Output the [x, y] coordinate of the center of the cell containing the given text.  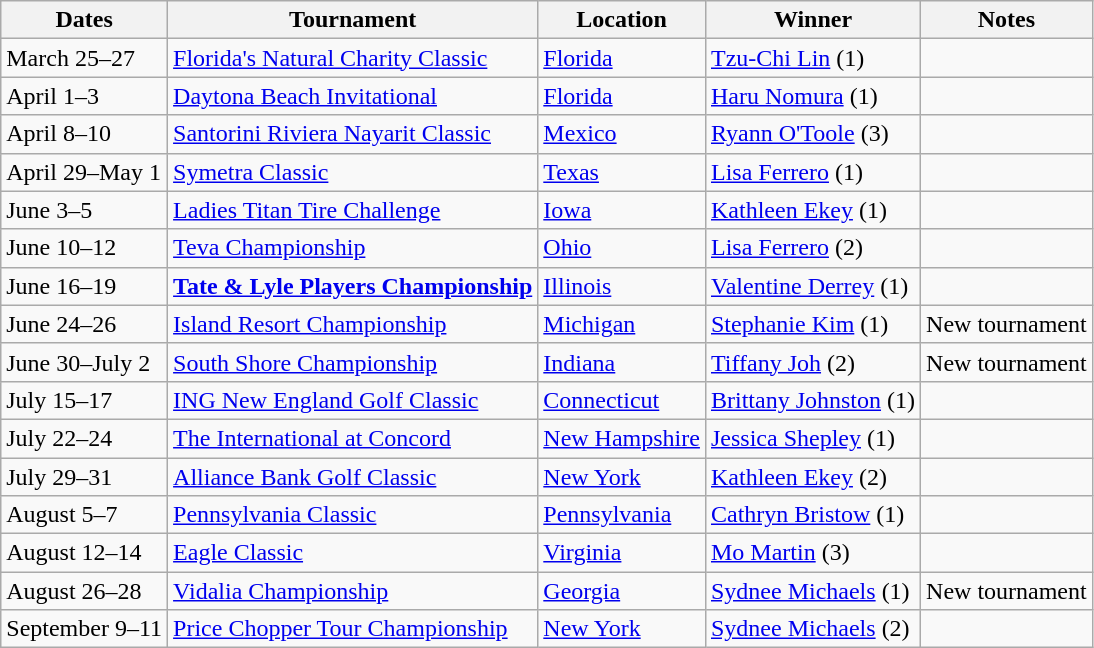
Tzu-Chi Lin (1) [812, 58]
Tate & Lyle Players Championship [353, 286]
Kathleen Ekey (1) [812, 210]
Texas [622, 172]
ING New England Golf Classic [353, 400]
June 30–July 2 [84, 362]
Florida's Natural Charity Classic [353, 58]
Valentine Derrey (1) [812, 286]
The International at Concord [353, 438]
Tiffany Joh (2) [812, 362]
August 26–28 [84, 591]
June 10–12 [84, 248]
Sydnee Michaels (1) [812, 591]
Brittany Johnston (1) [812, 400]
June 3–5 [84, 210]
Pennsylvania [622, 515]
Stephanie Kim (1) [812, 324]
Eagle Classic [353, 553]
Mexico [622, 134]
Notes [1007, 20]
Pennsylvania Classic [353, 515]
New Hampshire [622, 438]
Lisa Ferrero (2) [812, 248]
Cathryn Bristow (1) [812, 515]
Tournament [353, 20]
September 9–11 [84, 629]
Sydnee Michaels (2) [812, 629]
June 24–26 [84, 324]
Georgia [622, 591]
Island Resort Championship [353, 324]
Santorini Riviera Nayarit Classic [353, 134]
April 8–10 [84, 134]
Haru Nomura (1) [812, 96]
Illinois [622, 286]
Mo Martin (3) [812, 553]
Virginia [622, 553]
Dates [84, 20]
Indiana [622, 362]
Lisa Ferrero (1) [812, 172]
July 15–17 [84, 400]
April 1–3 [84, 96]
July 22–24 [84, 438]
Location [622, 20]
Alliance Bank Golf Classic [353, 477]
March 25–27 [84, 58]
Jessica Shepley (1) [812, 438]
Teva Championship [353, 248]
Ladies Titan Tire Challenge [353, 210]
Michigan [622, 324]
Iowa [622, 210]
Price Chopper Tour Championship [353, 629]
June 16–19 [84, 286]
Daytona Beach Invitational [353, 96]
Winner [812, 20]
Symetra Classic [353, 172]
August 12–14 [84, 553]
April 29–May 1 [84, 172]
Ohio [622, 248]
August 5–7 [84, 515]
Vidalia Championship [353, 591]
South Shore Championship [353, 362]
Connecticut [622, 400]
Kathleen Ekey (2) [812, 477]
July 29–31 [84, 477]
Ryann O'Toole (3) [812, 134]
